Pinpoint the cell where the given text exists, returning its [x, y] midpoint coordinate. 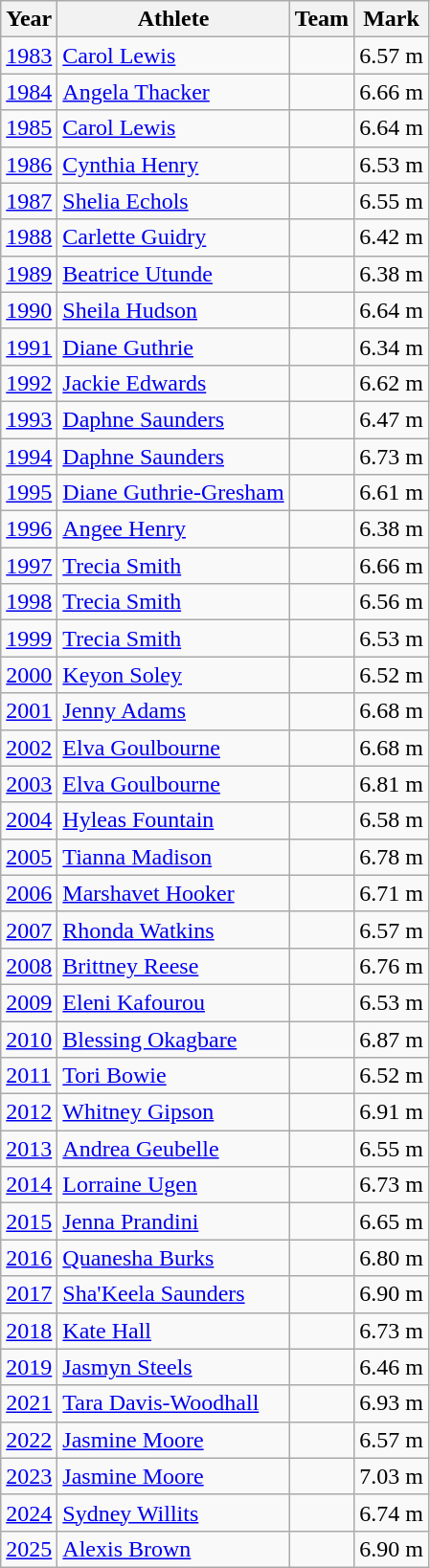
Kate Hall [173, 1331]
2004 [29, 820]
1989 [29, 274]
1994 [29, 457]
Mark [392, 19]
6.91 m [392, 1112]
Jenny Adams [173, 711]
Shelia Echols [173, 201]
2021 [29, 1403]
Tianna Madison [173, 857]
1992 [29, 383]
6.61 m [392, 493]
2009 [29, 1002]
Andrea Geubelle [173, 1149]
Jackie Edwards [173, 383]
2000 [29, 675]
2003 [29, 784]
2022 [29, 1440]
1984 [29, 92]
6.93 m [392, 1403]
2014 [29, 1185]
Quanesha Burks [173, 1258]
2002 [29, 748]
Hyleas Fountain [173, 820]
Diane Guthrie-Gresham [173, 493]
Sheila Hudson [173, 310]
Angee Henry [173, 529]
6.81 m [392, 784]
1999 [29, 638]
6.87 m [392, 1039]
1988 [29, 237]
2024 [29, 1512]
2012 [29, 1112]
1983 [29, 56]
Lorraine Ugen [173, 1185]
2010 [29, 1039]
1997 [29, 566]
6.74 m [392, 1512]
1991 [29, 347]
6.58 m [392, 820]
Marshavet Hooker [173, 893]
Jasmyn Steels [173, 1367]
2019 [29, 1367]
Year [29, 19]
2015 [29, 1221]
Brittney Reese [173, 966]
2007 [29, 930]
Sydney Willits [173, 1512]
Rhonda Watkins [173, 930]
2016 [29, 1258]
6.78 m [392, 857]
Whitney Gipson [173, 1112]
6.76 m [392, 966]
2025 [29, 1549]
1995 [29, 493]
2013 [29, 1149]
Carlette Guidry [173, 237]
2011 [29, 1076]
Tara Davis-Woodhall [173, 1403]
Beatrice Utunde [173, 274]
Sha'Keela Saunders [173, 1294]
Tori Bowie [173, 1076]
6.80 m [392, 1258]
6.34 m [392, 347]
6.62 m [392, 383]
7.03 m [392, 1476]
Keyon Soley [173, 675]
Athlete [173, 19]
Angela Thacker [173, 92]
6.71 m [392, 893]
2006 [29, 893]
2008 [29, 966]
Cynthia Henry [173, 165]
1993 [29, 419]
1987 [29, 201]
2023 [29, 1476]
2005 [29, 857]
Jenna Prandini [173, 1221]
Diane Guthrie [173, 347]
6.42 m [392, 237]
2018 [29, 1331]
6.47 m [392, 419]
1996 [29, 529]
1990 [29, 310]
Alexis Brown [173, 1549]
2001 [29, 711]
2017 [29, 1294]
1998 [29, 602]
Team [322, 19]
1985 [29, 128]
1986 [29, 165]
Blessing Okagbare [173, 1039]
6.46 m [392, 1367]
6.56 m [392, 602]
Eleni Kafourou [173, 1002]
6.65 m [392, 1221]
